Provide the [x, y] coordinate of the cell's center where the given text is located.  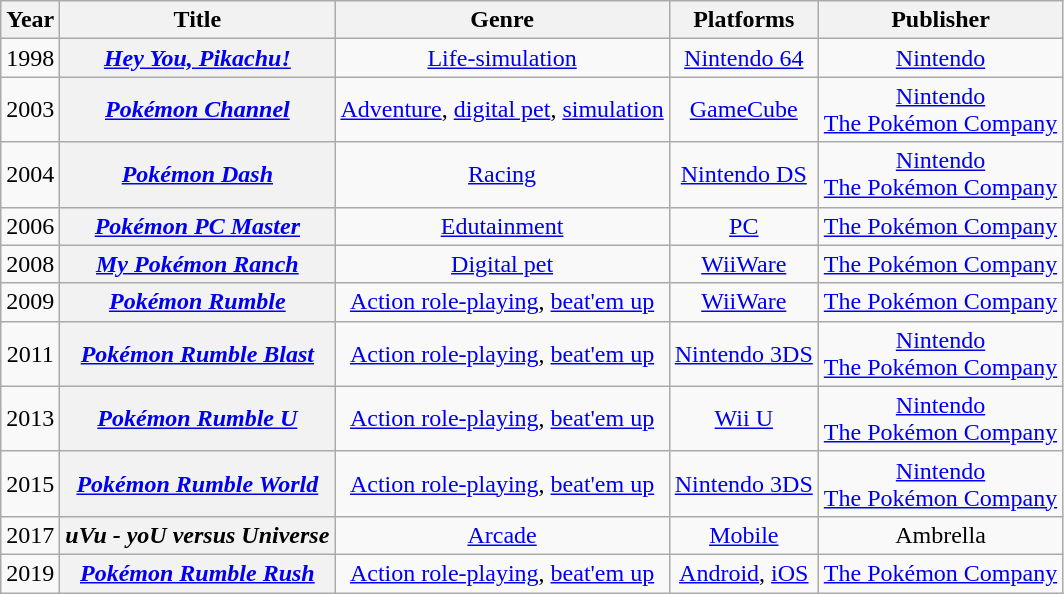
2009 [30, 302]
Android, iOS [744, 573]
2004 [30, 174]
Pokémon Rumble Blast [198, 354]
Year [30, 20]
Life-simulation [502, 58]
uVu - yoU versus Universe [198, 535]
Adventure, digital pet, simulation [502, 110]
Title [198, 20]
Publisher [940, 20]
Digital pet [502, 264]
GameCube [744, 110]
2011 [30, 354]
Pokémon Rumble [198, 302]
Hey You, Pikachu! [198, 58]
2013 [30, 418]
Wii U [744, 418]
Nintendo DS [744, 174]
Pokémon Rumble World [198, 484]
Pokémon Rumble Rush [198, 573]
2003 [30, 110]
2015 [30, 484]
Genre [502, 20]
Nintendo 64 [744, 58]
Pokémon Channel [198, 110]
2006 [30, 226]
2019 [30, 573]
PC [744, 226]
My Pokémon Ranch [198, 264]
Arcade [502, 535]
Racing [502, 174]
2017 [30, 535]
Edutainment [502, 226]
Nintendo [940, 58]
1998 [30, 58]
2008 [30, 264]
Pokémon PC Master [198, 226]
Pokémon Dash [198, 174]
Ambrella [940, 535]
Pokémon Rumble U [198, 418]
Mobile [744, 535]
Platforms [744, 20]
